Identify which cell holds the provided text, then report its [x, y] central coordinate. 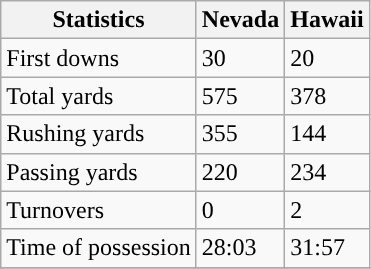
Turnovers [99, 210]
220 [240, 172]
First downs [99, 58]
Nevada [240, 20]
575 [240, 96]
0 [240, 210]
144 [327, 134]
355 [240, 134]
378 [327, 96]
28:03 [240, 248]
2 [327, 210]
31:57 [327, 248]
Rushing yards [99, 134]
234 [327, 172]
Total yards [99, 96]
Statistics [99, 20]
20 [327, 58]
Hawaii [327, 20]
Passing yards [99, 172]
Time of possession [99, 248]
30 [240, 58]
